Pinpoint the cell where the given text exists, returning its [x, y] midpoint coordinate. 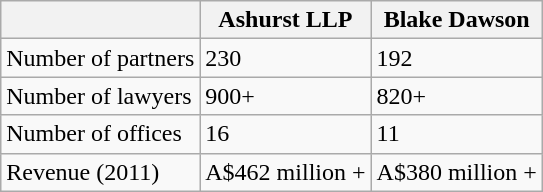
A$462 million + [286, 172]
230 [286, 58]
Ashurst LLP [286, 20]
Number of partners [100, 58]
192 [456, 58]
16 [286, 134]
A$380 million + [456, 172]
820+ [456, 96]
Revenue (2011) [100, 172]
Blake Dawson [456, 20]
Number of offices [100, 134]
900+ [286, 96]
11 [456, 134]
Number of lawyers [100, 96]
